Output the (x, y) coordinate of the center of the cell containing the given text.  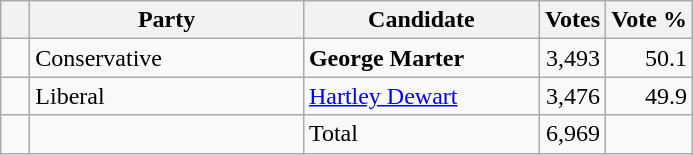
Candidate (421, 20)
Conservative (167, 58)
6,969 (572, 134)
3,493 (572, 58)
Votes (572, 20)
George Marter (421, 58)
Total (421, 134)
Party (167, 20)
Vote % (650, 20)
Hartley Dewart (421, 96)
49.9 (650, 96)
3,476 (572, 96)
Liberal (167, 96)
50.1 (650, 58)
